Provide the [X, Y] coordinate of the cell's center where the given text is located.  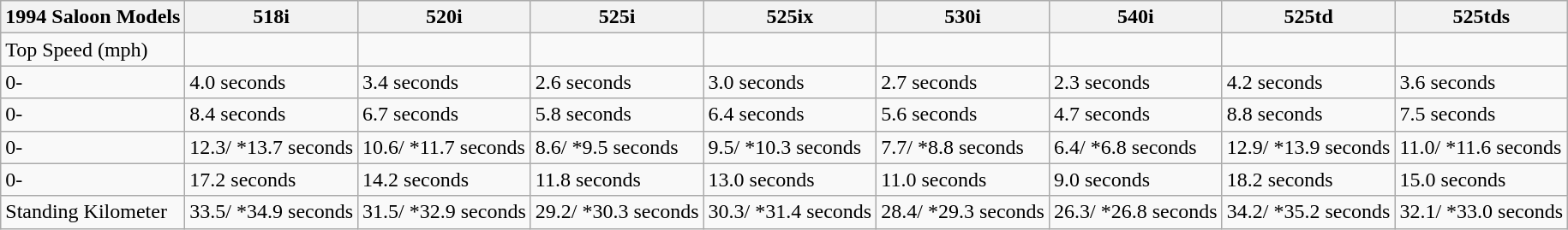
31.5/ *32.9 seconds [445, 212]
2.6 seconds [617, 82]
1994 Saloon Models [93, 17]
5.8 seconds [617, 115]
11.0/ *11.6 seconds [1481, 147]
525tds [1481, 17]
2.7 seconds [963, 82]
13.0 seconds [790, 180]
6.4/ *6.8 seconds [1135, 147]
7.5 seconds [1481, 115]
6.7 seconds [445, 115]
12.9/ *13.9 seconds [1308, 147]
18.2 seconds [1308, 180]
33.5/ *34.9 seconds [272, 212]
29.2/ *30.3 seconds [617, 212]
15.0 seconds [1481, 180]
530i [963, 17]
8.8 seconds [1308, 115]
8.6/ *9.5 seconds [617, 147]
28.4/ *29.3 seconds [963, 212]
3.4 seconds [445, 82]
7.7/ *8.8 seconds [963, 147]
8.4 seconds [272, 115]
4.2 seconds [1308, 82]
520i [445, 17]
30.3/ *31.4 seconds [790, 212]
14.2 seconds [445, 180]
12.3/ *13.7 seconds [272, 147]
9.5/ *10.3 seconds [790, 147]
4.7 seconds [1135, 115]
Standing Kilometer [93, 212]
525i [617, 17]
5.6 seconds [963, 115]
4.0 seconds [272, 82]
11.0 seconds [963, 180]
540i [1135, 17]
26.3/ *26.8 seconds [1135, 212]
9.0 seconds [1135, 180]
525ix [790, 17]
518i [272, 17]
3.6 seconds [1481, 82]
32.1/ *33.0 seconds [1481, 212]
6.4 seconds [790, 115]
525td [1308, 17]
Top Speed (mph) [93, 50]
17.2 seconds [272, 180]
2.3 seconds [1135, 82]
11.8 seconds [617, 180]
3.0 seconds [790, 82]
34.2/ *35.2 seconds [1308, 212]
10.6/ *11.7 seconds [445, 147]
